Return [X, Y] of the center of cell containing provided text 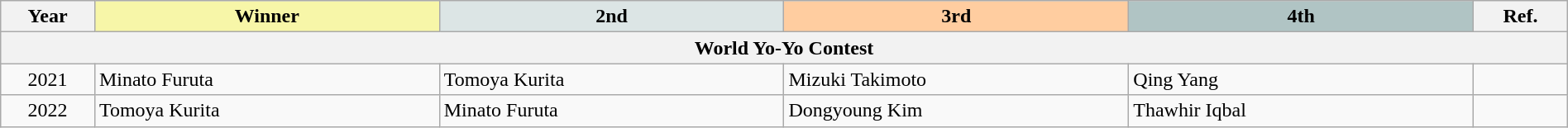
Mizuki Takimoto [956, 79]
2022 [48, 111]
Thawhir Iqbal [1302, 111]
Year [48, 17]
2nd [612, 17]
Ref. [1521, 17]
World Yo-Yo Contest [784, 48]
Qing Yang [1302, 79]
Dongyoung Kim [956, 111]
4th [1302, 17]
Winner [266, 17]
2021 [48, 79]
3rd [956, 17]
